Scan for the cell matching the given text and deliver its (X, Y) coordinate at center. 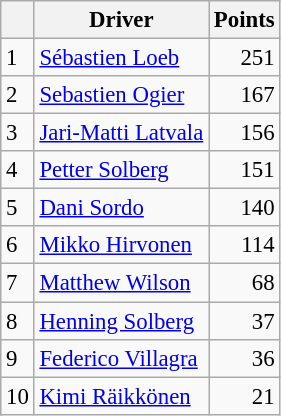
Henning Solberg (121, 321)
Sebastien Ogier (121, 95)
8 (18, 321)
167 (244, 95)
Points (244, 20)
36 (244, 358)
Dani Sordo (121, 208)
2 (18, 95)
Sébastien Loeb (121, 58)
Mikko Hirvonen (121, 245)
Jari-Matti Latvala (121, 133)
10 (18, 396)
9 (18, 358)
5 (18, 208)
Kimi Räikkönen (121, 396)
Matthew Wilson (121, 283)
68 (244, 283)
37 (244, 321)
251 (244, 58)
156 (244, 133)
21 (244, 396)
Driver (121, 20)
140 (244, 208)
7 (18, 283)
6 (18, 245)
151 (244, 170)
1 (18, 58)
Federico Villagra (121, 358)
3 (18, 133)
Petter Solberg (121, 170)
4 (18, 170)
114 (244, 245)
